Provide the (X, Y) coordinate of the cell's center where the given text is located.  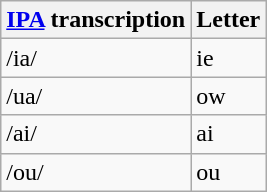
ie (228, 58)
ow (228, 96)
/ia/ (96, 58)
ou (228, 172)
IPA transcription (96, 20)
/ou/ (96, 172)
Letter (228, 20)
/ua/ (96, 96)
/ai/ (96, 134)
ai (228, 134)
